Provide the [x, y] coordinate of the cell's center where the given text is located.  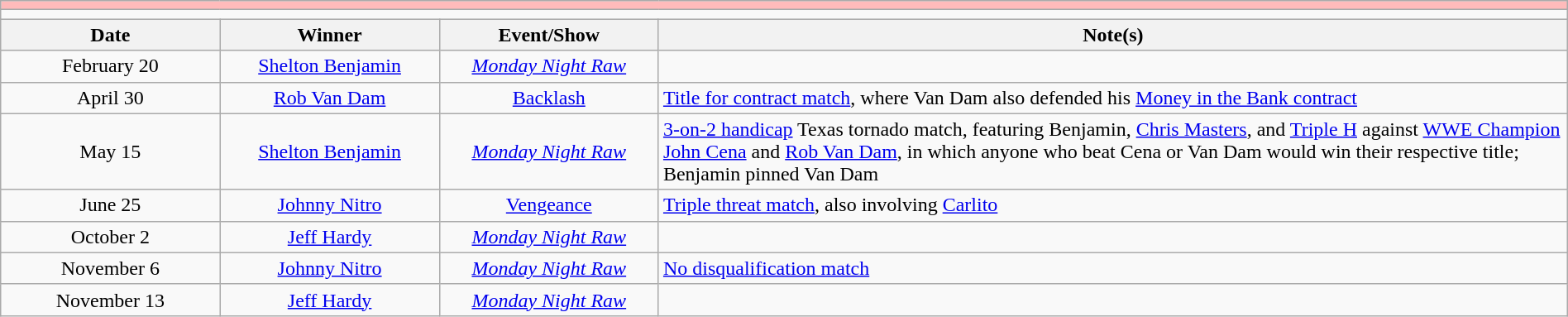
Title for contract match, where Van Dam also defended his Money in the Bank contract [1113, 98]
February 20 [111, 66]
Vengeance [549, 205]
Event/Show [549, 35]
November 13 [111, 300]
October 2 [111, 237]
May 15 [111, 151]
June 25 [111, 205]
No disqualification match [1113, 268]
Date [111, 35]
Backlash [549, 98]
April 30 [111, 98]
November 6 [111, 268]
Winner [329, 35]
Rob Van Dam [329, 98]
Triple threat match, also involving Carlito [1113, 205]
Note(s) [1113, 35]
